Search for the cell housing the specified text and yield its (X, Y) center coordinate. 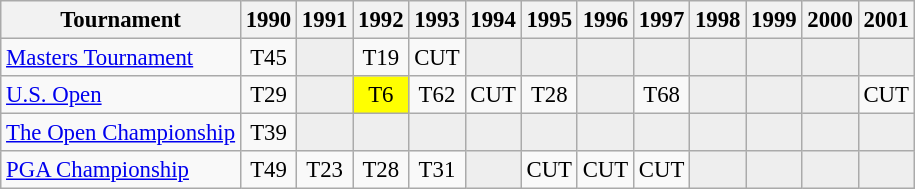
T45 (268, 58)
1997 (661, 20)
1999 (774, 20)
1992 (381, 20)
1996 (605, 20)
T19 (381, 58)
1994 (493, 20)
2001 (886, 20)
1990 (268, 20)
T29 (268, 95)
Tournament (121, 20)
1998 (718, 20)
Masters Tournament (121, 58)
T31 (437, 170)
PGA Championship (121, 170)
1995 (549, 20)
T23 (325, 170)
U.S. Open (121, 95)
T62 (437, 95)
2000 (830, 20)
1993 (437, 20)
The Open Championship (121, 133)
T68 (661, 95)
1991 (325, 20)
T39 (268, 133)
T49 (268, 170)
T6 (381, 95)
